For the text-containing cell, return its midpoint in [x, y] coordinate format. 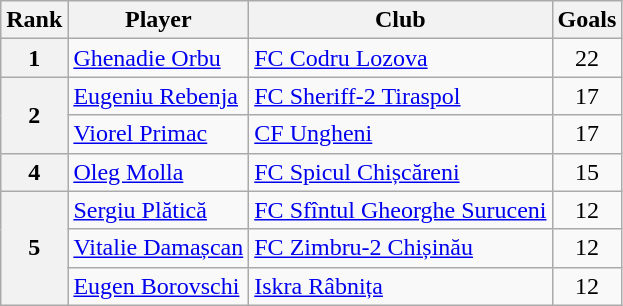
FC Codru Lozova [400, 58]
Sergiu Plătică [158, 210]
FC Spicul Chișcăreni [400, 172]
2 [34, 115]
Vitalie Damașcan [158, 248]
Goals [587, 20]
FC Zimbru-2 Chișinău [400, 248]
4 [34, 172]
CF Ungheni [400, 134]
15 [587, 172]
Rank [34, 20]
Iskra Râbnița [400, 286]
5 [34, 248]
Viorel Primac [158, 134]
1 [34, 58]
Oleg Molla [158, 172]
Club [400, 20]
22 [587, 58]
Player [158, 20]
Eugeniu Rebenja [158, 96]
Eugen Borovschi [158, 286]
FC Sheriff-2 Tiraspol [400, 96]
Ghenadie Orbu [158, 58]
FC Sfîntul Gheorghe Suruceni [400, 210]
